Pinpoint the cell where the given text exists, returning its [x, y] midpoint coordinate. 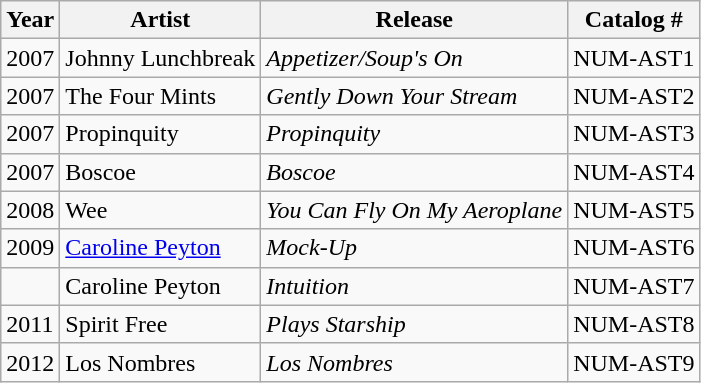
NUM-AST8 [634, 324]
2012 [30, 362]
NUM-AST3 [634, 134]
2009 [30, 248]
NUM-AST5 [634, 210]
NUM-AST1 [634, 58]
The Four Mints [160, 96]
Johnny Lunchbreak [160, 58]
2008 [30, 210]
Wee [160, 210]
NUM-AST6 [634, 248]
Artist [160, 20]
Spirit Free [160, 324]
NUM-AST2 [634, 96]
2011 [30, 324]
Appetizer/Soup's On [414, 58]
NUM-AST9 [634, 362]
NUM-AST4 [634, 172]
Plays Starship [414, 324]
Year [30, 20]
Release [414, 20]
Catalog # [634, 20]
Mock-Up [414, 248]
You Can Fly On My Aeroplane [414, 210]
NUM-AST7 [634, 286]
Gently Down Your Stream [414, 96]
Intuition [414, 286]
